Detect which cell encompasses the target text, then output its (x, y) center coordinate. 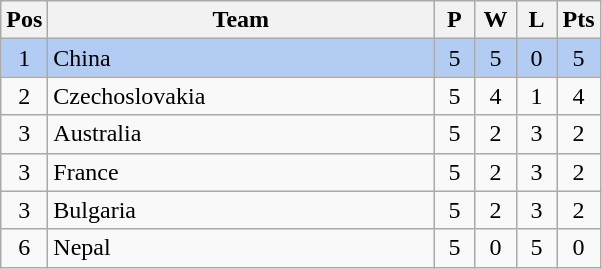
China (241, 58)
Nepal (241, 248)
France (241, 172)
Pos (24, 20)
Bulgaria (241, 210)
W (496, 20)
Pts (578, 20)
L (536, 20)
Czechoslovakia (241, 96)
Team (241, 20)
6 (24, 248)
Australia (241, 134)
P (454, 20)
